Return [X, Y] of the center of cell containing provided text 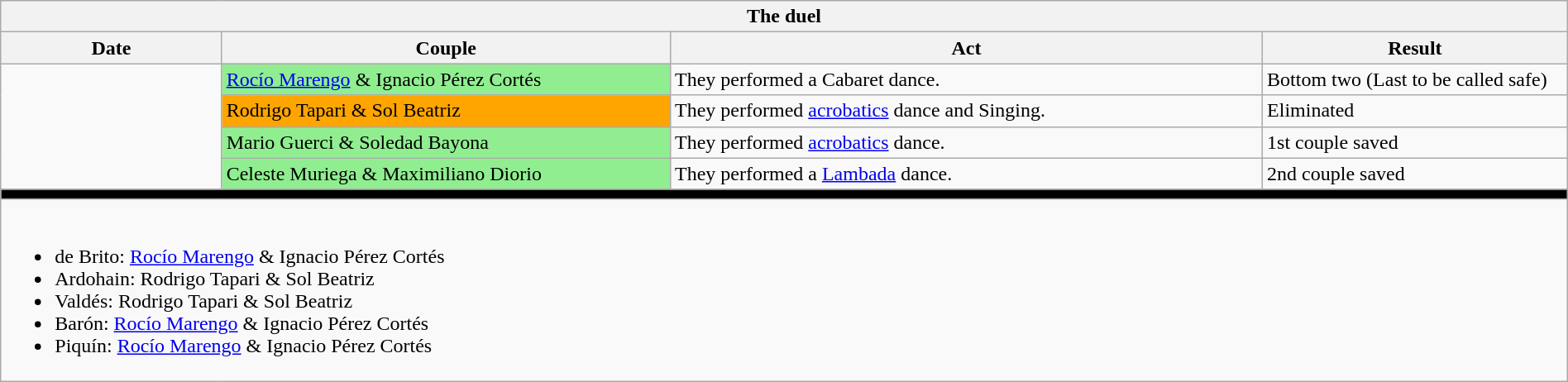
Mario Guerci & Soledad Bayona [446, 142]
2nd couple saved [1416, 174]
Rocío Marengo & Ignacio Pérez Cortés [446, 79]
Celeste Muriega & Maximiliano Diorio [446, 174]
They performed a Lambada dance. [966, 174]
Act [966, 48]
Date [111, 48]
Bottom two (Last to be called safe) [1416, 79]
1st couple saved [1416, 142]
They performed acrobatics dance and Singing. [966, 111]
They performed a Cabaret dance. [966, 79]
They performed acrobatics dance. [966, 142]
Couple [446, 48]
Rodrigo Tapari & Sol Beatriz [446, 111]
The duel [784, 17]
Eliminated [1416, 111]
Result [1416, 48]
